Return [X, Y] of the center of cell containing provided text 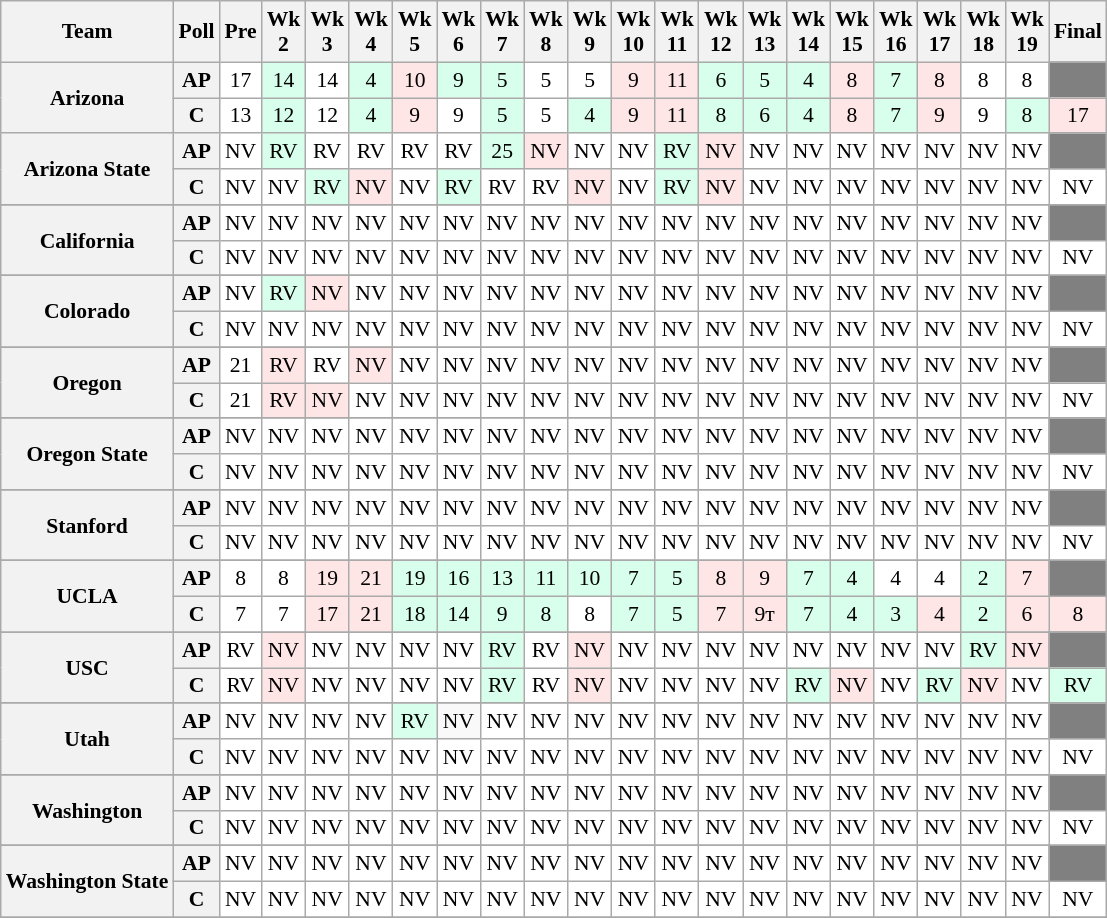
Wk10 [633, 32]
Arizona [88, 98]
Wk9 [590, 32]
16 [459, 579]
Wk17 [940, 32]
Wk3 [327, 32]
Wk11 [677, 32]
Arizona State [88, 170]
Utah [88, 740]
Wk2 [284, 32]
California [88, 240]
Wk12 [721, 32]
Team [88, 32]
UCLA [88, 596]
Oregon State [88, 454]
Poll [196, 32]
Wk18 [983, 32]
Wk5 [415, 32]
Wk16 [896, 32]
Wk6 [459, 32]
9т [765, 615]
Washington State [88, 882]
Wk8 [546, 32]
Washington [88, 810]
Wk19 [1027, 32]
Wk4 [371, 32]
3 [896, 615]
USC [88, 668]
Wk14 [808, 32]
Pre [241, 32]
18 [415, 615]
25 [502, 152]
Final [1078, 32]
Stanford [88, 526]
Wk7 [502, 32]
Oregon [88, 382]
Wk15 [852, 32]
Wk13 [765, 32]
Colorado [88, 312]
